Detect which cell encompasses the target text, then output its (x, y) center coordinate. 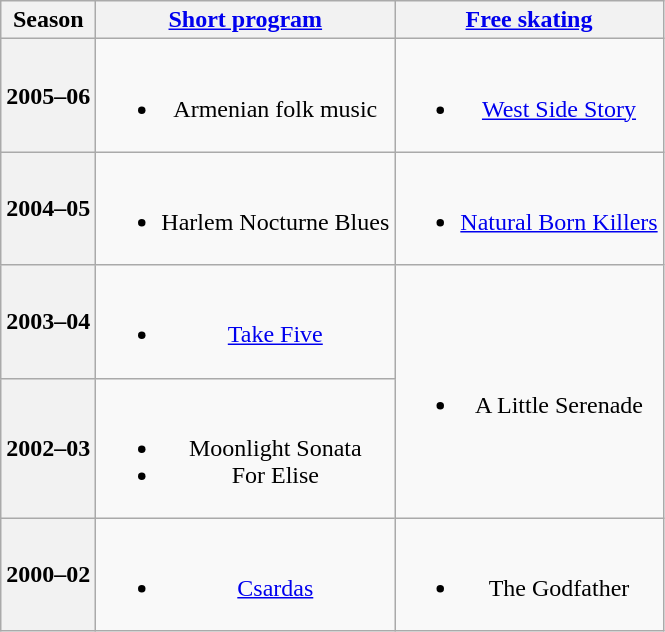
2004–05 (48, 208)
2000–02 (48, 574)
Csardas (246, 574)
Season (48, 20)
2002–03 (48, 448)
Natural Born Killers (529, 208)
2005–06 (48, 96)
Free skating (529, 20)
Short program (246, 20)
A Little Serenade (529, 392)
The Godfather (529, 574)
West Side Story (529, 96)
2003–04 (48, 322)
Moonlight Sonata For Elise (246, 448)
Take Five (246, 322)
Harlem Nocturne Blues (246, 208)
Armenian folk music (246, 96)
